Extract the (x, y) coordinate from the center of the cell holding the provided text.  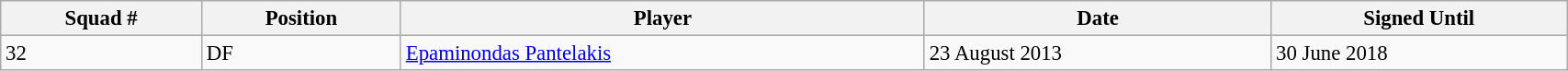
32 (101, 53)
Epaminondas Pantelakis (662, 53)
Signed Until (1419, 18)
Position (301, 18)
23 August 2013 (1097, 53)
Date (1097, 18)
DF (301, 53)
Player (662, 18)
Squad # (101, 18)
30 June 2018 (1419, 53)
